For the text-containing cell, return its midpoint in (X, Y) coordinate format. 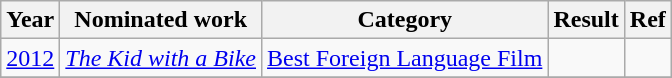
Year (30, 20)
Nominated work (161, 20)
2012 (30, 58)
The Kid with a Bike (161, 58)
Ref (648, 20)
Category (405, 20)
Result (586, 20)
Best Foreign Language Film (405, 58)
